Find where the given text appears and provide that cell's center as (x, y) coordinate. 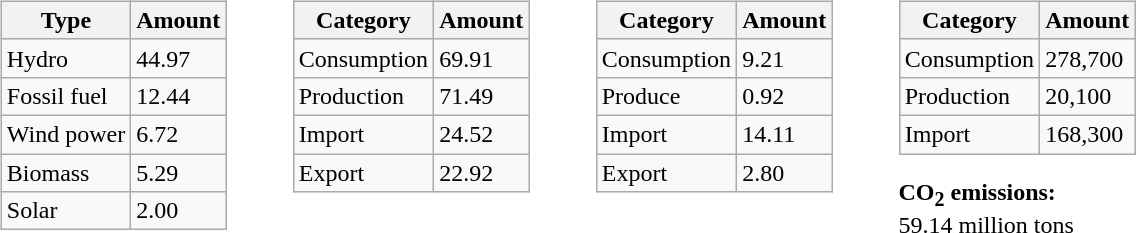
Wind power (66, 134)
Fossil fuel (66, 96)
278,700 (1088, 58)
24.52 (482, 134)
12.44 (178, 96)
71.49 (482, 96)
44.97 (178, 58)
Solar (66, 211)
168,300 (1088, 134)
Biomass (66, 173)
0.92 (784, 96)
2.00 (178, 211)
22.92 (482, 173)
20,100 (1088, 96)
Type (66, 20)
69.91 (482, 58)
Produce (666, 96)
14.11 (784, 134)
Hydro (66, 58)
9.21 (784, 58)
6.72 (178, 134)
2.80 (784, 173)
5.29 (178, 173)
